Identify which cell holds the provided text, then report its [x, y] central coordinate. 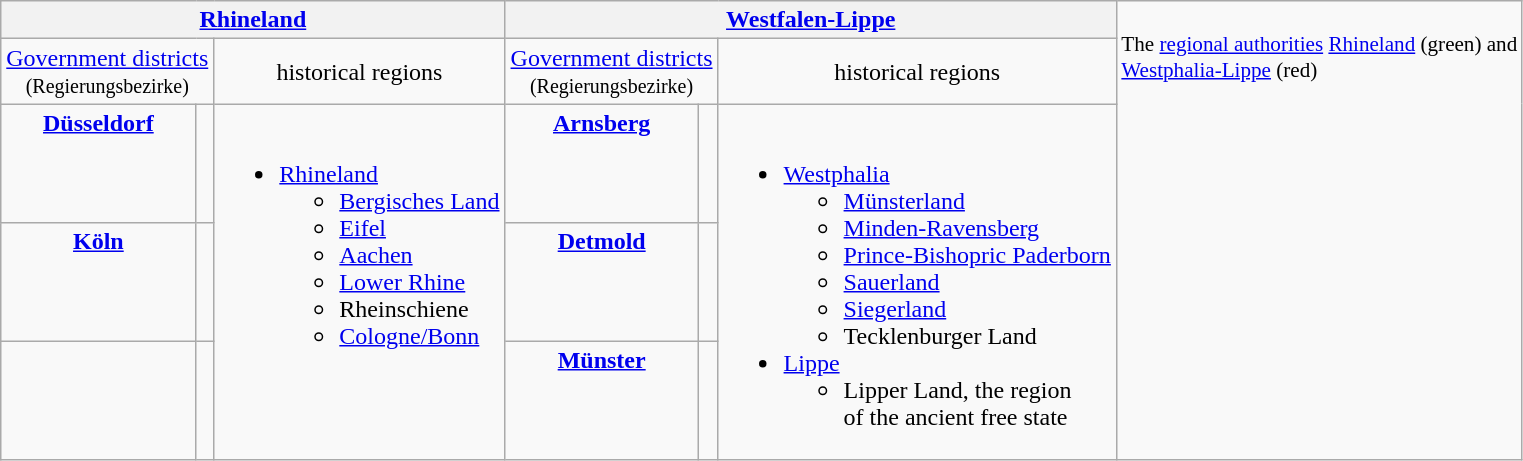
Arnsberg [602, 164]
The regional authorities Rhineland (green) and Westphalia-Lippe (red) [1319, 230]
Rhineland [253, 20]
Detmold [602, 282]
RhinelandBergisches LandEifelAachenLower RhineRheinschieneCologne/Bonn [360, 282]
Münster [602, 400]
Düsseldorf [98, 164]
Köln [98, 282]
Westfalen-Lippe [810, 20]
